Return [X, Y] of the center of cell containing provided text 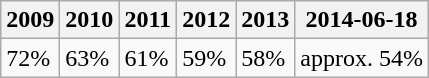
2014-06-18 [362, 20]
2010 [90, 20]
61% [148, 58]
63% [90, 58]
72% [30, 58]
2009 [30, 20]
2012 [206, 20]
58% [266, 58]
2011 [148, 20]
2013 [266, 20]
approx. 54% [362, 58]
59% [206, 58]
